Capture the cell that displays the provided text and extract its (x, y) central coordinate. 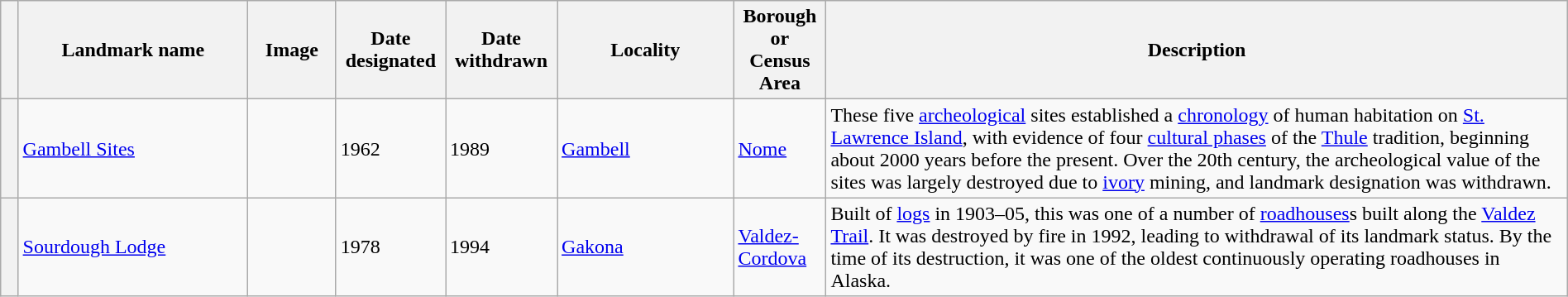
Landmark name (132, 50)
Locality (645, 50)
Borough orCensus Area (780, 50)
Datedesignated (390, 50)
Gambell (645, 149)
Nome (780, 149)
Gakona (645, 247)
Date withdrawn (501, 50)
1962 (390, 149)
Description (1197, 50)
1989 (501, 149)
Sourdough Lodge (132, 247)
1978 (390, 247)
Image (291, 50)
1994 (501, 247)
Valdez-Cordova (780, 247)
Gambell Sites (132, 149)
